Find where the given text appears and provide that cell's center as (X, Y) coordinate. 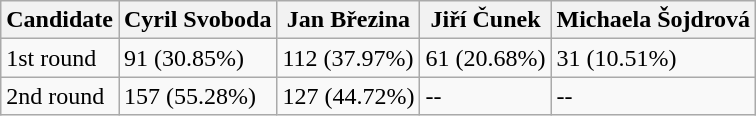
Jan Březina (348, 20)
157 (55.28%) (197, 96)
112 (37.97%) (348, 58)
2nd round (60, 96)
127 (44.72%) (348, 96)
Michaela Šojdrová (654, 20)
61 (20.68%) (486, 58)
Candidate (60, 20)
1st round (60, 58)
Jiří Čunek (486, 20)
31 (10.51%) (654, 58)
Cyril Svoboda (197, 20)
91 (30.85%) (197, 58)
